Capture the cell that displays the provided text and extract its [X, Y] central coordinate. 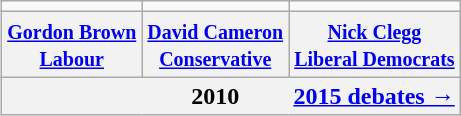
Gordon Brown Labour [72, 44]
Nick Clegg Liberal Democrats [375, 44]
2015 debates → [375, 96]
2010 [216, 96]
David Cameron Conservative [216, 44]
